Detect which cell encompasses the target text, then output its (X, Y) center coordinate. 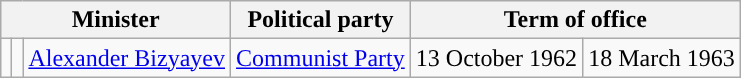
Communist Party (321, 58)
Political party (321, 20)
18 March 1963 (662, 58)
13 October 1962 (496, 58)
Alexander Bizyayev (127, 58)
Minister (116, 20)
Term of office (575, 20)
